Determine the (x, y) coordinate at the center of the cell enclosing the given text.  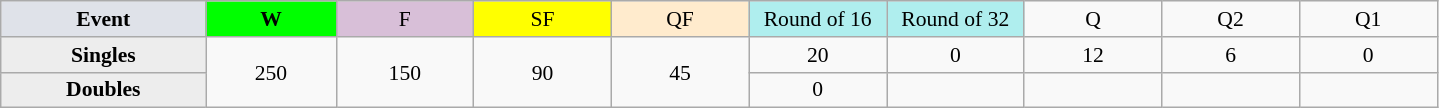
Event (104, 19)
Round of 32 (955, 19)
QF (680, 19)
6 (1231, 55)
45 (680, 72)
W (271, 19)
Round of 16 (818, 19)
90 (543, 72)
12 (1093, 55)
Q1 (1368, 19)
SF (543, 19)
Singles (104, 55)
Doubles (104, 90)
250 (271, 72)
20 (818, 55)
F (405, 19)
Q2 (1231, 19)
Q (1093, 19)
150 (405, 72)
